From the cell containing the given text, extract its center point as [X, Y] coordinate. 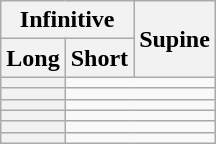
Infinitive [68, 20]
Short [99, 58]
Long [33, 58]
Supine [175, 39]
